Find where the given text appears and provide that cell's center as [X, Y] coordinate. 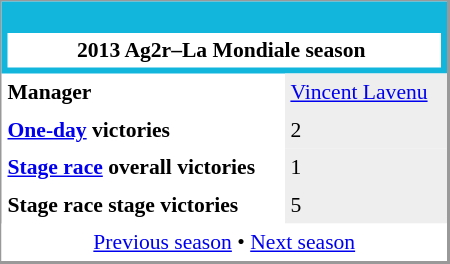
1 [366, 167]
Previous season • Next season [225, 243]
Stage race stage victories [144, 205]
Stage race overall victories [144, 167]
Vincent Lavenu [366, 93]
5 [366, 205]
2 [366, 130]
Manager [144, 93]
One-day victories [144, 130]
